Extract the (x, y) coordinate from the center of the cell holding the provided text.  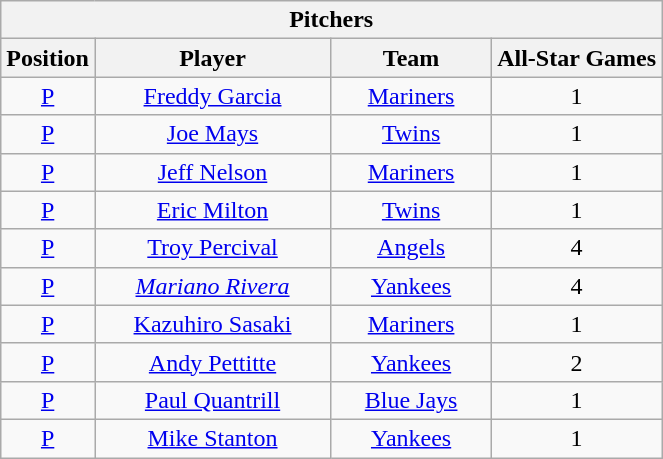
Freddy Garcia (212, 96)
Blue Jays (412, 400)
Player (212, 58)
All-Star Games (577, 58)
Eric Milton (212, 210)
Paul Quantrill (212, 400)
Mariano Rivera (212, 286)
Pitchers (332, 20)
Andy Pettitte (212, 362)
2 (577, 362)
Joe Mays (212, 134)
Jeff Nelson (212, 172)
Team (412, 58)
Troy Percival (212, 248)
Kazuhiro Sasaki (212, 324)
Mike Stanton (212, 438)
Position (48, 58)
Angels (412, 248)
